Output the [x, y] coordinate of the center of the cell containing the given text.  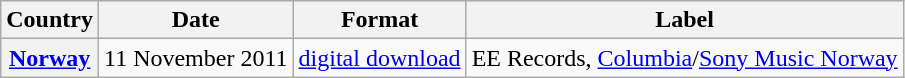
Label [684, 20]
digital download [380, 58]
EE Records, Columbia/Sony Music Norway [684, 58]
Country [50, 20]
Norway [50, 58]
Format [380, 20]
Date [196, 20]
11 November 2011 [196, 58]
